Return [x, y] of the center of cell containing provided text 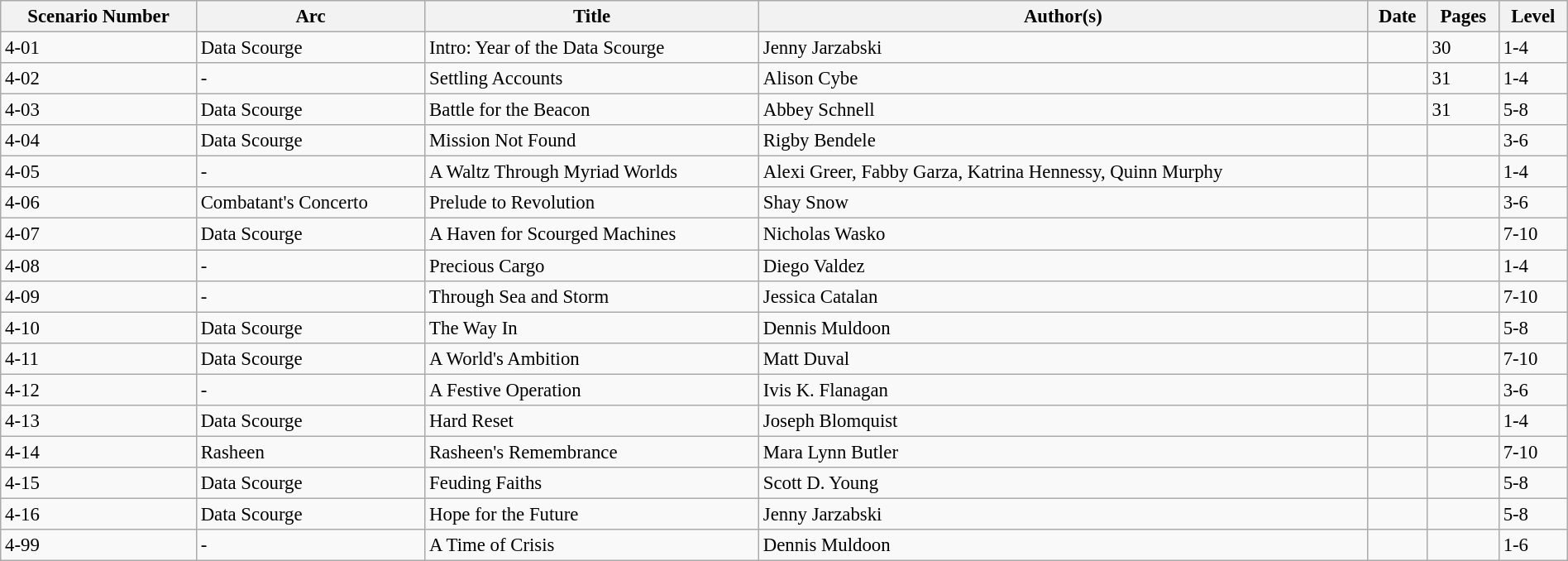
4-03 [99, 110]
Arc [310, 17]
Matt Duval [1063, 358]
4-05 [99, 172]
Title [592, 17]
Alexi Greer, Fabby Garza, Katrina Hennessy, Quinn Murphy [1063, 172]
4-07 [99, 234]
4-02 [99, 79]
The Way In [592, 328]
4-08 [99, 266]
A Time of Crisis [592, 545]
4-99 [99, 545]
4-09 [99, 296]
Pages [1463, 17]
4-10 [99, 328]
Rasheen's Remembrance [592, 452]
A World's Ambition [592, 358]
4-14 [99, 452]
Ivis K. Flanagan [1063, 390]
Mission Not Found [592, 141]
Hope for the Future [592, 514]
A Waltz Through Myriad Worlds [592, 172]
Rasheen [310, 452]
A Festive Operation [592, 390]
30 [1463, 48]
Date [1398, 17]
1-6 [1533, 545]
Precious Cargo [592, 266]
Battle for the Beacon [592, 110]
Prelude to Revolution [592, 203]
Author(s) [1063, 17]
4-04 [99, 141]
Abbey Schnell [1063, 110]
4-11 [99, 358]
Rigby Bendele [1063, 141]
Feuding Faiths [592, 483]
Through Sea and Storm [592, 296]
Shay Snow [1063, 203]
Combatant's Concerto [310, 203]
Alison Cybe [1063, 79]
4-06 [99, 203]
4-12 [99, 390]
Intro: Year of the Data Scourge [592, 48]
A Haven for Scourged Machines [592, 234]
Level [1533, 17]
Mara Lynn Butler [1063, 452]
4-15 [99, 483]
Jessica Catalan [1063, 296]
Scott D. Young [1063, 483]
Nicholas Wasko [1063, 234]
Settling Accounts [592, 79]
Hard Reset [592, 421]
Scenario Number [99, 17]
Joseph Blomquist [1063, 421]
Diego Valdez [1063, 266]
4-13 [99, 421]
4-16 [99, 514]
4-01 [99, 48]
